From the cell containing the given text, extract its center point as [X, Y] coordinate. 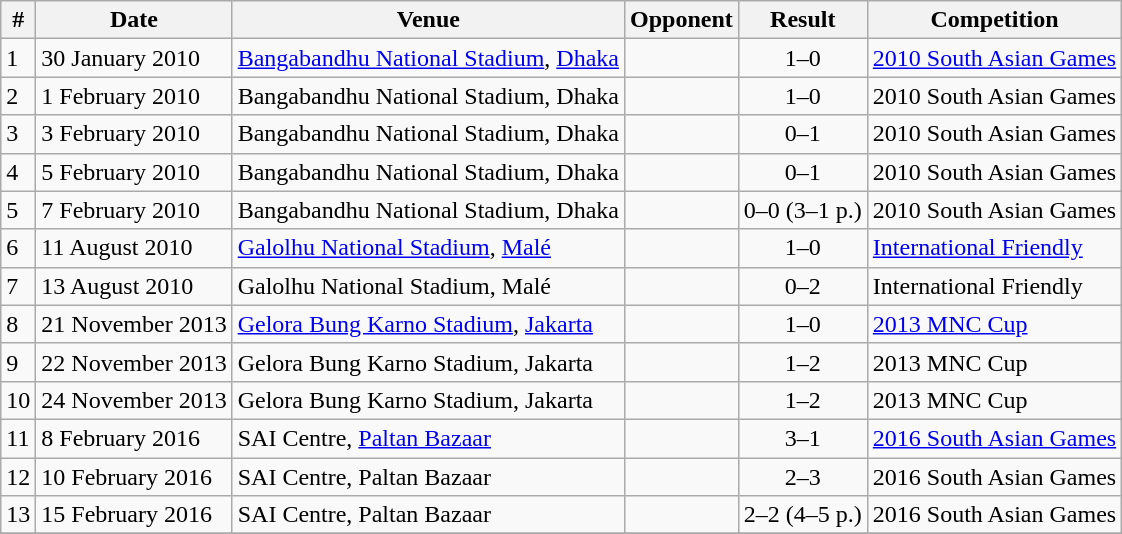
11 August 2010 [134, 248]
8 February 2016 [134, 438]
2–3 [802, 477]
6 [18, 248]
Competition [994, 20]
0–0 (3–1 p.) [802, 210]
Date [134, 20]
5 February 2010 [134, 172]
15 February 2016 [134, 515]
7 February 2010 [134, 210]
1 February 2010 [134, 96]
2 [18, 96]
5 [18, 210]
12 [18, 477]
22 November 2013 [134, 362]
# [18, 20]
0–2 [802, 286]
3 [18, 134]
24 November 2013 [134, 400]
10 February 2016 [134, 477]
4 [18, 172]
3–1 [802, 438]
Venue [428, 20]
9 [18, 362]
10 [18, 400]
3 February 2010 [134, 134]
21 November 2013 [134, 324]
Opponent [681, 20]
7 [18, 286]
13 August 2010 [134, 286]
2–2 (4–5 p.) [802, 515]
Result [802, 20]
13 [18, 515]
11 [18, 438]
1 [18, 58]
8 [18, 324]
30 January 2010 [134, 58]
